Return [x, y] of the center of cell containing provided text 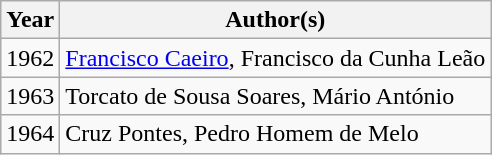
1962 [30, 58]
Cruz Pontes, Pedro Homem de Melo [276, 134]
Year [30, 20]
Author(s) [276, 20]
Torcato de Sousa Soares, Mário António [276, 96]
1963 [30, 96]
1964 [30, 134]
Francisco Caeiro, Francisco da Cunha Leão [276, 58]
